Provide the (X, Y) coordinate of the cell's center where the given text is located.  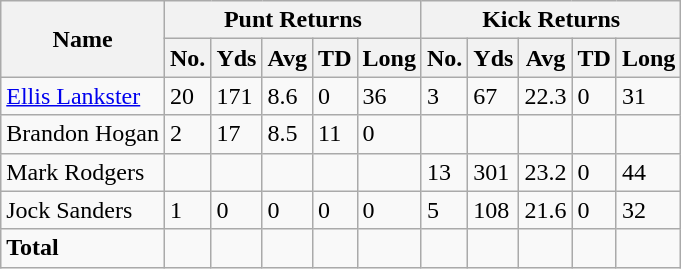
3 (444, 96)
5 (444, 210)
32 (648, 210)
171 (236, 96)
Ellis Lankster (83, 96)
1 (187, 210)
22.3 (546, 96)
20 (187, 96)
8.6 (288, 96)
21.6 (546, 210)
8.5 (288, 134)
17 (236, 134)
44 (648, 172)
Mark Rodgers (83, 172)
Name (83, 39)
Kick Returns (550, 20)
23.2 (546, 172)
301 (494, 172)
108 (494, 210)
67 (494, 96)
13 (444, 172)
11 (335, 134)
Jock Sanders (83, 210)
Total (83, 248)
Brandon Hogan (83, 134)
2 (187, 134)
Punt Returns (292, 20)
36 (389, 96)
31 (648, 96)
